Locate the cell with the specified text and output its (x, y) center coordinate. 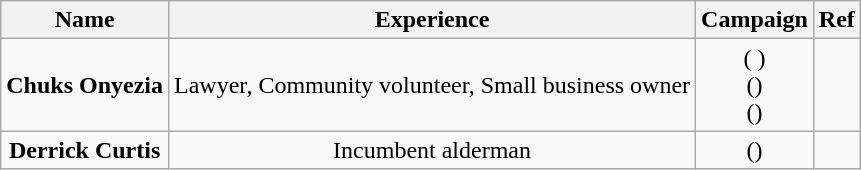
Incumbent alderman (432, 150)
() (755, 150)
Derrick Curtis (85, 150)
Ref (836, 20)
Name (85, 20)
Chuks Onyezia (85, 85)
Lawyer, Community volunteer, Small business owner (432, 85)
Campaign (755, 20)
Experience (432, 20)
( )()() (755, 85)
